For the text-containing cell, return its midpoint in [x, y] coordinate format. 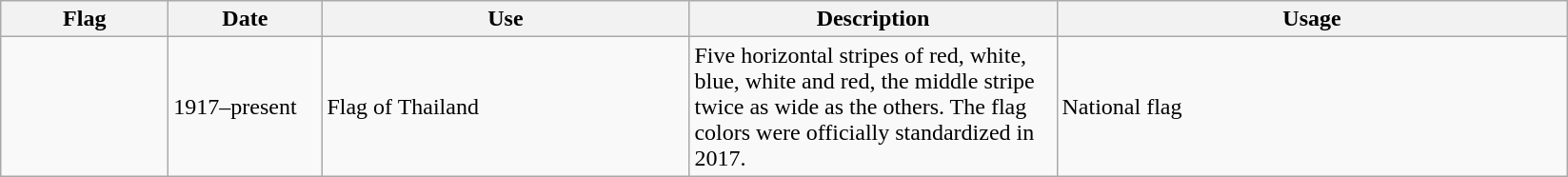
Usage [1312, 19]
Date [246, 19]
1917–present [246, 107]
Description [873, 19]
Use [506, 19]
National flag [1312, 107]
Flag [85, 19]
Flag of Thailand [506, 107]
